Extract the (x, y) coordinate from the center of the cell holding the provided text.  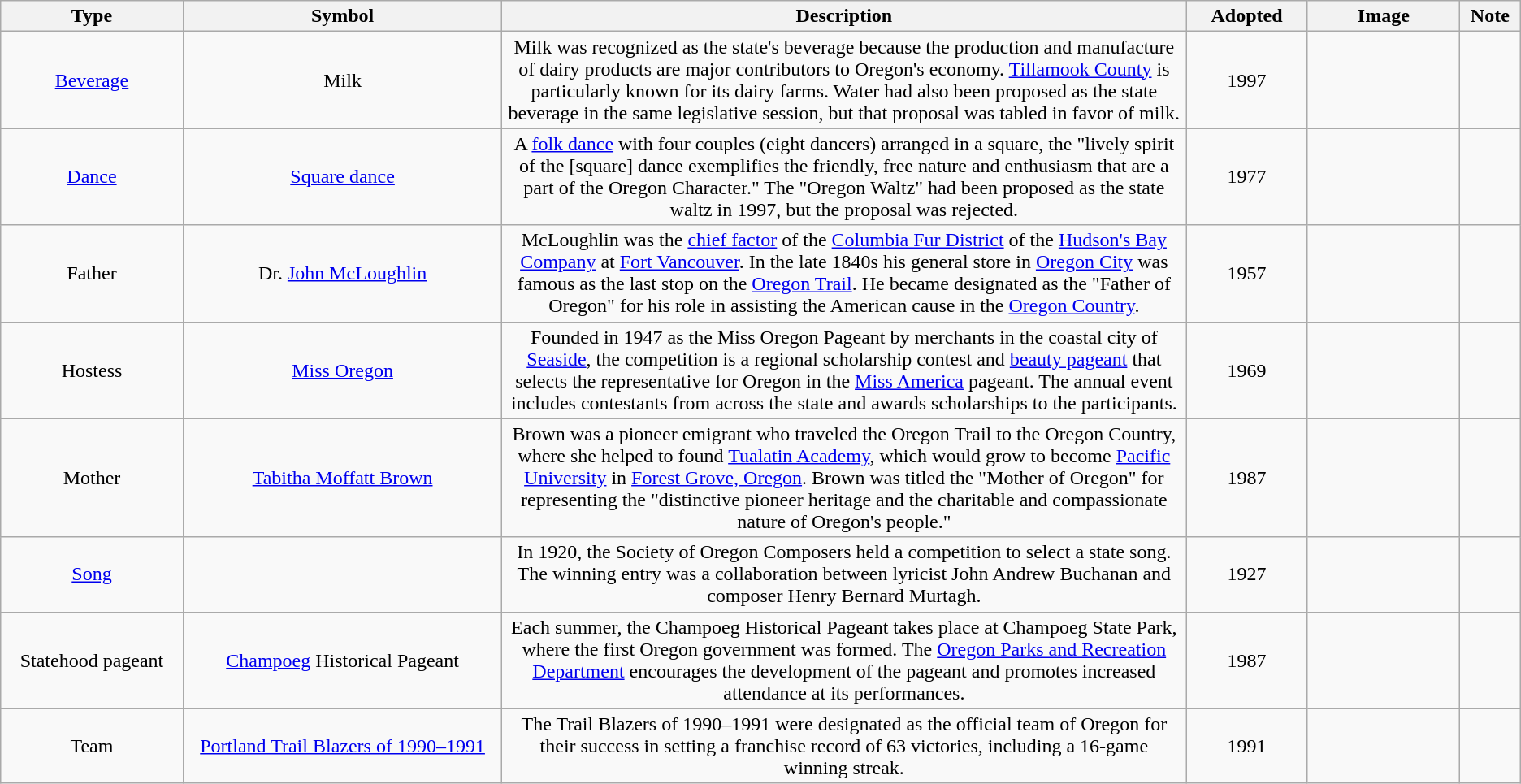
Dance (92, 177)
Dr. John McLoughlin (343, 273)
1969 (1247, 370)
Type (92, 16)
1991 (1247, 746)
Mother (92, 478)
1977 (1247, 177)
Beverage (92, 80)
Tabitha Moffatt Brown (343, 478)
Statehood pageant (92, 660)
1927 (1247, 574)
Adopted (1247, 16)
Portland Trail Blazers of 1990–1991 (343, 746)
Champoeg Historical Pageant (343, 660)
Milk (343, 80)
Hostess (92, 370)
Song (92, 574)
Symbol (343, 16)
Team (92, 746)
Image (1383, 16)
Miss Oregon (343, 370)
Father (92, 273)
1997 (1247, 80)
1957 (1247, 273)
Description (844, 16)
Square dance (343, 177)
Note (1490, 16)
